Capture the cell that displays the provided text and extract its (x, y) central coordinate. 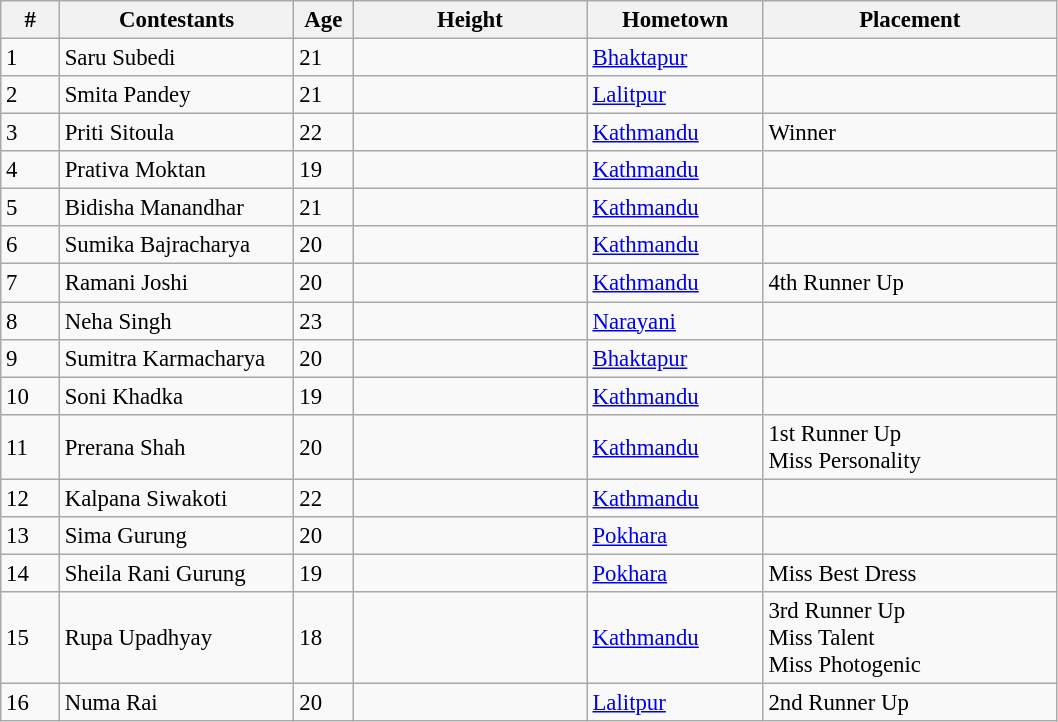
Rupa Upadhyay (176, 638)
3 (30, 133)
Contestants (176, 20)
3rd Runner Up Miss Talent Miss Photogenic (910, 638)
Narayani (675, 321)
16 (30, 702)
Sima Gurung (176, 536)
Smita Pandey (176, 95)
5 (30, 208)
Prativa Moktan (176, 170)
Miss Best Dress (910, 573)
Sumika Bajracharya (176, 245)
23 (324, 321)
Winner (910, 133)
15 (30, 638)
1st Runner Up Miss Personality (910, 446)
Ramani Joshi (176, 283)
Saru Subedi (176, 58)
Kalpana Siwakoti (176, 498)
6 (30, 245)
4th Runner Up (910, 283)
9 (30, 358)
13 (30, 536)
# (30, 20)
1 (30, 58)
Age (324, 20)
8 (30, 321)
Soni Khadka (176, 396)
4 (30, 170)
Numa Rai (176, 702)
Prerana Shah (176, 446)
14 (30, 573)
Neha Singh (176, 321)
2nd Runner Up (910, 702)
Bidisha Manandhar (176, 208)
Height (470, 20)
Sheila Rani Gurung (176, 573)
10 (30, 396)
7 (30, 283)
Hometown (675, 20)
18 (324, 638)
11 (30, 446)
12 (30, 498)
Priti Sitoula (176, 133)
Placement (910, 20)
2 (30, 95)
Sumitra Karmacharya (176, 358)
